Return (X, Y) of the center of cell containing provided text 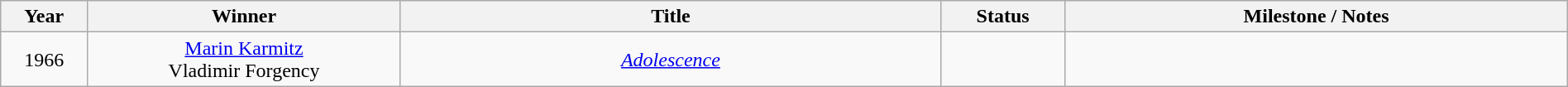
Title (670, 17)
Milestone / Notes (1317, 17)
Status (1002, 17)
1966 (45, 60)
Adolescence (670, 60)
Marin KarmitzVladimir Forgency (245, 60)
Winner (245, 17)
Year (45, 17)
